Find where the given text appears and provide that cell's center as (x, y) coordinate. 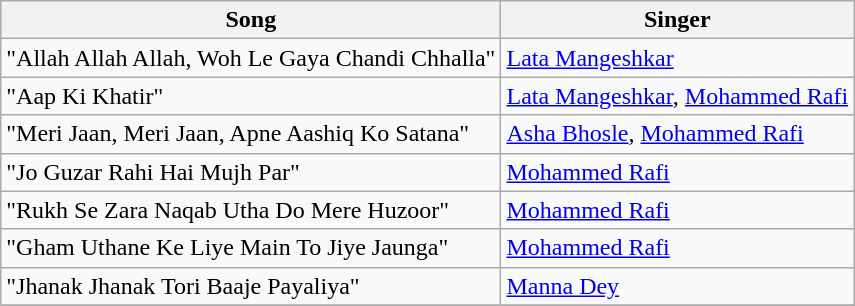
"Gham Uthane Ke Liye Main To Jiye Jaunga" (251, 248)
"Rukh Se Zara Naqab Utha Do Mere Huzoor" (251, 210)
Asha Bhosle, Mohammed Rafi (678, 134)
Manna Dey (678, 286)
Lata Mangeshkar, Mohammed Rafi (678, 96)
Lata Mangeshkar (678, 58)
"Aap Ki Khatir" (251, 96)
"Meri Jaan, Meri Jaan, Apne Aashiq Ko Satana" (251, 134)
"Jo Guzar Rahi Hai Mujh Par" (251, 172)
Singer (678, 20)
"Allah Allah Allah, Woh Le Gaya Chandi Chhalla" (251, 58)
Song (251, 20)
"Jhanak Jhanak Tori Baaje Payaliya" (251, 286)
